Find where the given text appears and provide that cell's center as [x, y] coordinate. 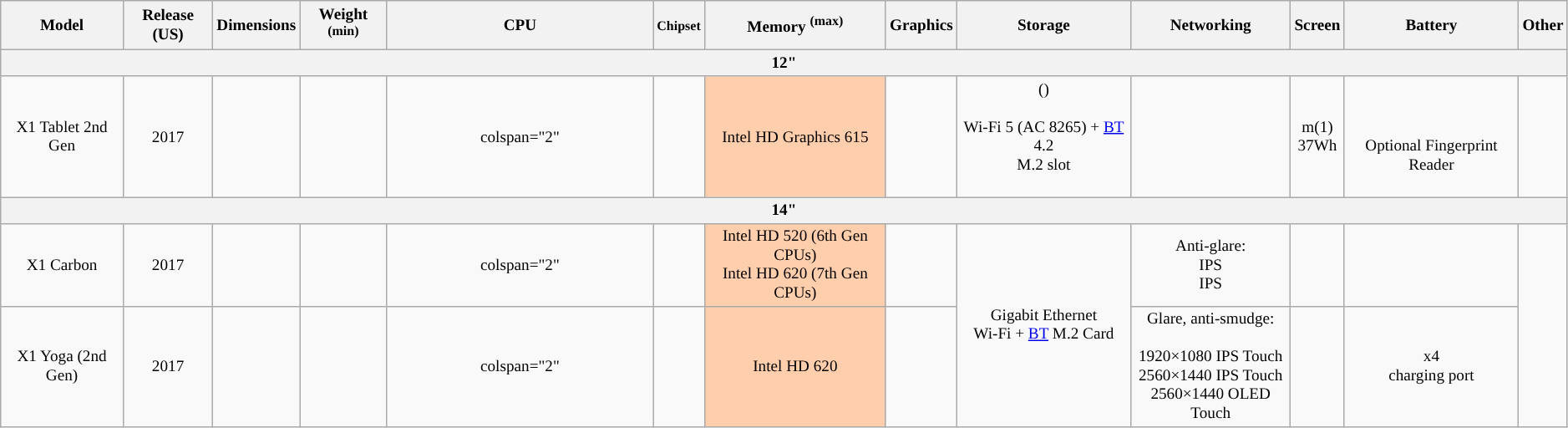
Dimensions [256, 25]
Storage [1043, 25]
CPU [520, 25]
Intel HD 620 [795, 366]
X1 Tablet 2nd Gen [62, 136]
Chipset [679, 25]
14" [784, 210]
Anti-glare: IPS IPS [1210, 264]
Battery [1432, 25]
X1 Carbon [62, 264]
Gigabit EthernetWi-Fi + BT M.2 Card [1043, 324]
Glare, anti-smudge: 1920×1080 IPS Touch 2560×1440 IPS Touch 2560×1440 OLED Touch [1210, 366]
X1 Yoga (2nd Gen) [62, 366]
Graphics [921, 25]
Intel HD Graphics 615 [795, 136]
12" [784, 64]
m(1)37Wh [1317, 136]
Screen [1317, 25]
Networking [1210, 25]
Memory (max) [795, 25]
Intel HD 520 (6th Gen CPUs) Intel HD 620 (7th Gen CPUs) [795, 264]
Release (US) [167, 25]
Model [62, 25]
Weight (min) [343, 25]
x4 charging port [1432, 366]
Optional Fingerprint Reader [1432, 136]
Other [1543, 25]
()Wi-Fi 5 (AC 8265) + BT 4.2 M.2 slot [1043, 136]
